Capture the cell that displays the provided text and extract its [x, y] central coordinate. 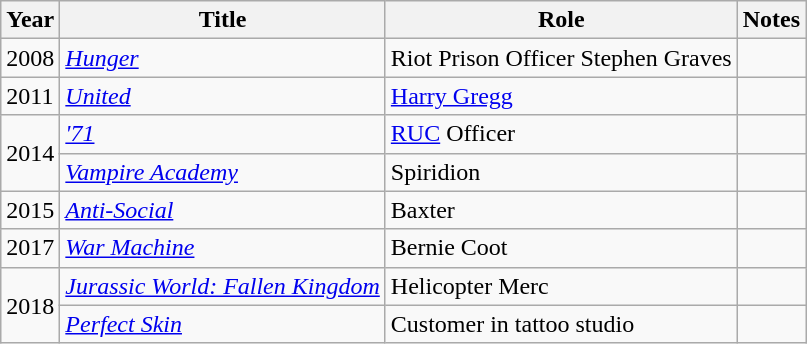
2008 [30, 58]
'71 [223, 134]
2015 [30, 210]
Notes [771, 20]
Hunger [223, 58]
Bernie Coot [561, 248]
Year [30, 20]
RUC Officer [561, 134]
Perfect Skin [223, 324]
Customer in tattoo studio [561, 324]
United [223, 96]
Harry Gregg [561, 96]
2014 [30, 153]
Title [223, 20]
Vampire Academy [223, 172]
2018 [30, 305]
Anti-Social [223, 210]
Riot Prison Officer Stephen Graves [561, 58]
War Machine [223, 248]
Baxter [561, 210]
Spiridion [561, 172]
Helicopter Merc [561, 286]
2011 [30, 96]
Jurassic World: Fallen Kingdom [223, 286]
Role [561, 20]
2017 [30, 248]
